Find where the given text appears and provide that cell's center as (X, Y) coordinate. 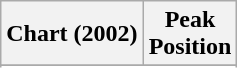
Chart (2002) (72, 34)
PeakPosition (190, 34)
